Scan for the cell matching the given text and deliver its (x, y) coordinate at center. 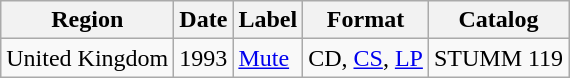
Mute (268, 58)
United Kingdom (88, 58)
Catalog (498, 20)
Format (366, 20)
STUMM 119 (498, 58)
Date (204, 20)
Region (88, 20)
Label (268, 20)
CD, CS, LP (366, 58)
1993 (204, 58)
